Return [X, Y] of the center of cell containing provided text 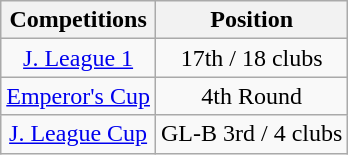
Emperor's Cup [78, 96]
17th / 18 clubs [251, 58]
GL-B 3rd / 4 clubs [251, 134]
Position [251, 20]
J. League Cup [78, 134]
Competitions [78, 20]
4th Round [251, 96]
J. League 1 [78, 58]
